Identify which cell holds the provided text, then report its [x, y] central coordinate. 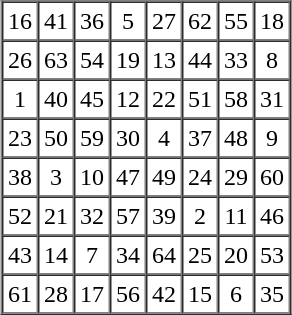
33 [236, 60]
9 [272, 138]
23 [20, 138]
1 [20, 100]
24 [200, 178]
13 [164, 60]
27 [164, 22]
58 [236, 100]
62 [200, 22]
37 [200, 138]
60 [272, 178]
49 [164, 178]
15 [200, 294]
11 [236, 216]
48 [236, 138]
40 [56, 100]
30 [128, 138]
46 [272, 216]
4 [164, 138]
29 [236, 178]
12 [128, 100]
42 [164, 294]
26 [20, 60]
47 [128, 178]
8 [272, 60]
32 [92, 216]
55 [236, 22]
18 [272, 22]
34 [128, 256]
14 [56, 256]
35 [272, 294]
28 [56, 294]
61 [20, 294]
22 [164, 100]
7 [92, 256]
41 [56, 22]
2 [200, 216]
59 [92, 138]
52 [20, 216]
51 [200, 100]
50 [56, 138]
38 [20, 178]
31 [272, 100]
39 [164, 216]
36 [92, 22]
19 [128, 60]
10 [92, 178]
56 [128, 294]
45 [92, 100]
20 [236, 256]
3 [56, 178]
53 [272, 256]
17 [92, 294]
21 [56, 216]
64 [164, 256]
43 [20, 256]
6 [236, 294]
63 [56, 60]
5 [128, 22]
25 [200, 256]
44 [200, 60]
16 [20, 22]
57 [128, 216]
54 [92, 60]
